Return (x, y) of the center of cell containing provided text 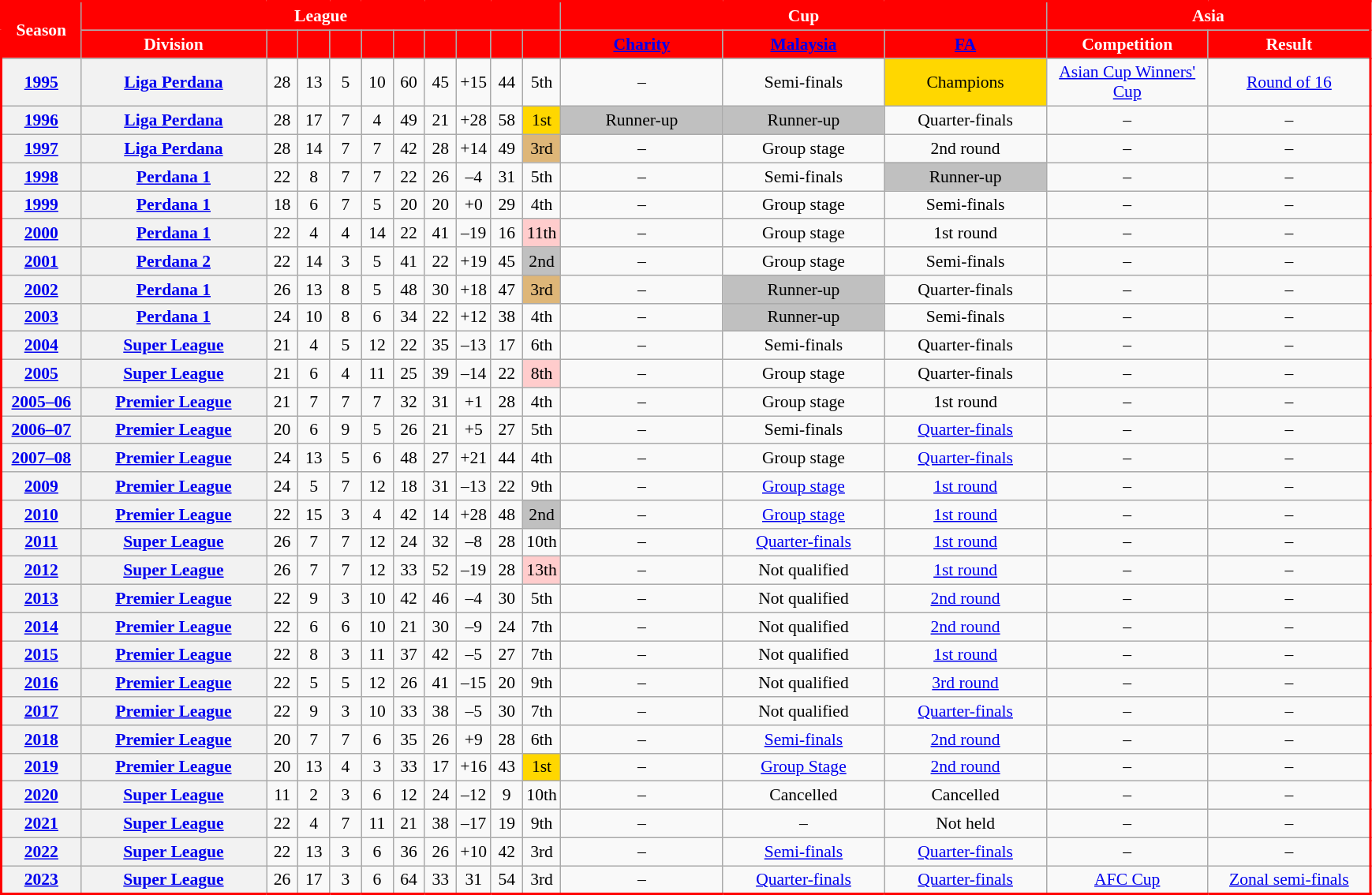
+5 (473, 430)
–9 (473, 627)
3rd round (966, 683)
+19 (473, 261)
FA (966, 44)
Asia (1209, 16)
64 (409, 880)
1999 (41, 205)
46 (440, 599)
8th (541, 374)
19 (507, 824)
+21 (473, 459)
AFC Cup (1127, 880)
2002 (41, 290)
25 (409, 374)
2005 (41, 374)
36 (409, 852)
11th (541, 234)
1998 (41, 177)
–8 (473, 542)
2000 (41, 234)
2022 (41, 852)
Malaysia (803, 44)
2021 (41, 824)
+10 (473, 852)
2015 (41, 655)
+1 (473, 402)
16 (507, 234)
+0 (473, 205)
1996 (41, 121)
13th (541, 571)
2013 (41, 599)
+9 (473, 740)
2007–08 (41, 459)
2005–06 (41, 402)
2018 (41, 740)
2 (314, 796)
Zonal semi-finals (1289, 880)
2011 (41, 542)
Asian Cup Winners' Cup (1127, 82)
+18 (473, 290)
Champions (966, 82)
54 (507, 880)
2001 (41, 261)
2004 (41, 346)
2012 (41, 571)
47 (507, 290)
Cup (803, 16)
Competition (1127, 44)
Group Stage (803, 767)
+16 (473, 767)
58 (507, 121)
Not held (966, 824)
2006–07 (41, 430)
37 (409, 655)
52 (440, 571)
2003 (41, 317)
League (320, 16)
39 (440, 374)
2014 (41, 627)
60 (409, 82)
2009 (41, 486)
29 (507, 205)
2016 (41, 683)
+15 (473, 82)
–15 (473, 683)
Result (1289, 44)
34 (409, 317)
2019 (41, 767)
–17 (473, 824)
+14 (473, 149)
Round of 16 (1289, 82)
2023 (41, 880)
Season (41, 30)
2010 (41, 515)
43 (507, 767)
1997 (41, 149)
Charity (642, 44)
–14 (473, 374)
2017 (41, 711)
+12 (473, 317)
1995 (41, 82)
Division (174, 44)
2020 (41, 796)
Perdana 2 (174, 261)
15 (314, 515)
–12 (473, 796)
